Locate the cell with the specified text and output its (x, y) center coordinate. 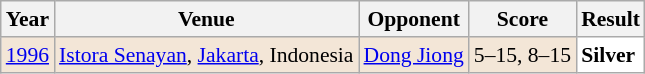
Opponent (414, 19)
Silver (610, 55)
Result (610, 19)
Score (522, 19)
Istora Senayan, Jakarta, Indonesia (206, 55)
Venue (206, 19)
1996 (28, 55)
Year (28, 19)
Dong Jiong (414, 55)
5–15, 8–15 (522, 55)
